Determine the (X, Y) coordinate at the center of the cell enclosing the given text.  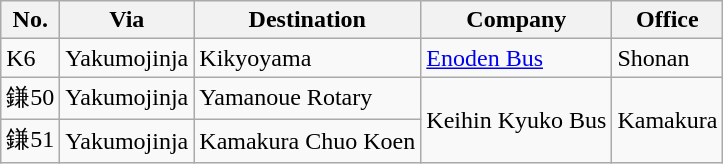
Kikyoyama (308, 58)
Destination (308, 20)
鎌51 (30, 140)
Enoden Bus (516, 58)
Yamanoue Rotary (308, 98)
K6 (30, 58)
Kamakura Chuo Koen (308, 140)
鎌50 (30, 98)
Office (668, 20)
Company (516, 20)
No. (30, 20)
Kamakura (668, 120)
Keihin Kyuko Bus (516, 120)
Via (127, 20)
Shonan (668, 58)
